Return the [X, Y] coordinate for the center point of the cell that contains the specified text.  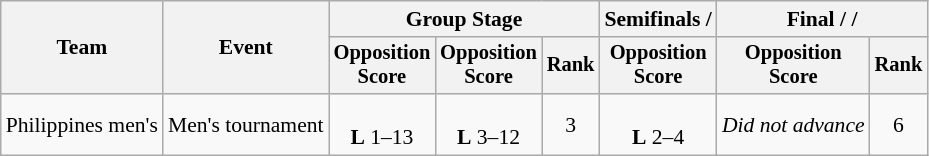
L 3–12 [488, 124]
Men's tournament [246, 124]
3 [571, 124]
Did not advance [794, 124]
6 [899, 124]
Team [82, 48]
L 1–13 [382, 124]
L 2–4 [658, 124]
Group Stage [464, 19]
Semifinals / [658, 19]
Event [246, 48]
Philippines men's [82, 124]
Final / / [822, 19]
